From the cell containing the given text, extract its center point as [x, y] coordinate. 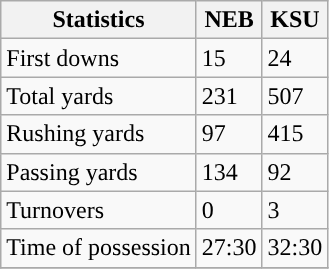
Time of possession [99, 248]
Statistics [99, 20]
231 [229, 96]
KSU [295, 20]
Total yards [99, 96]
15 [229, 58]
3 [295, 210]
24 [295, 58]
Rushing yards [99, 134]
0 [229, 210]
27:30 [229, 248]
92 [295, 172]
32:30 [295, 248]
NEB [229, 20]
97 [229, 134]
First downs [99, 58]
507 [295, 96]
134 [229, 172]
Passing yards [99, 172]
415 [295, 134]
Turnovers [99, 210]
